For the text-containing cell, return its midpoint in [x, y] coordinate format. 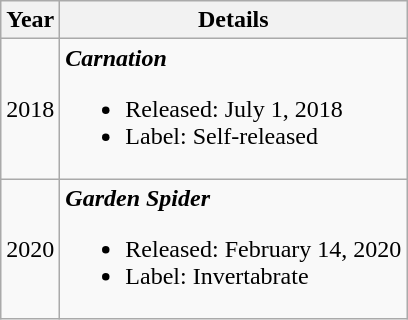
2018 [30, 109]
Year [30, 20]
Details [234, 20]
2020 [30, 249]
CarnationReleased: July 1, 2018Label: Self-released [234, 109]
Garden SpiderReleased: February 14, 2020Label: Invertabrate [234, 249]
